Output the [x, y] coordinate of the center of the cell containing the given text.  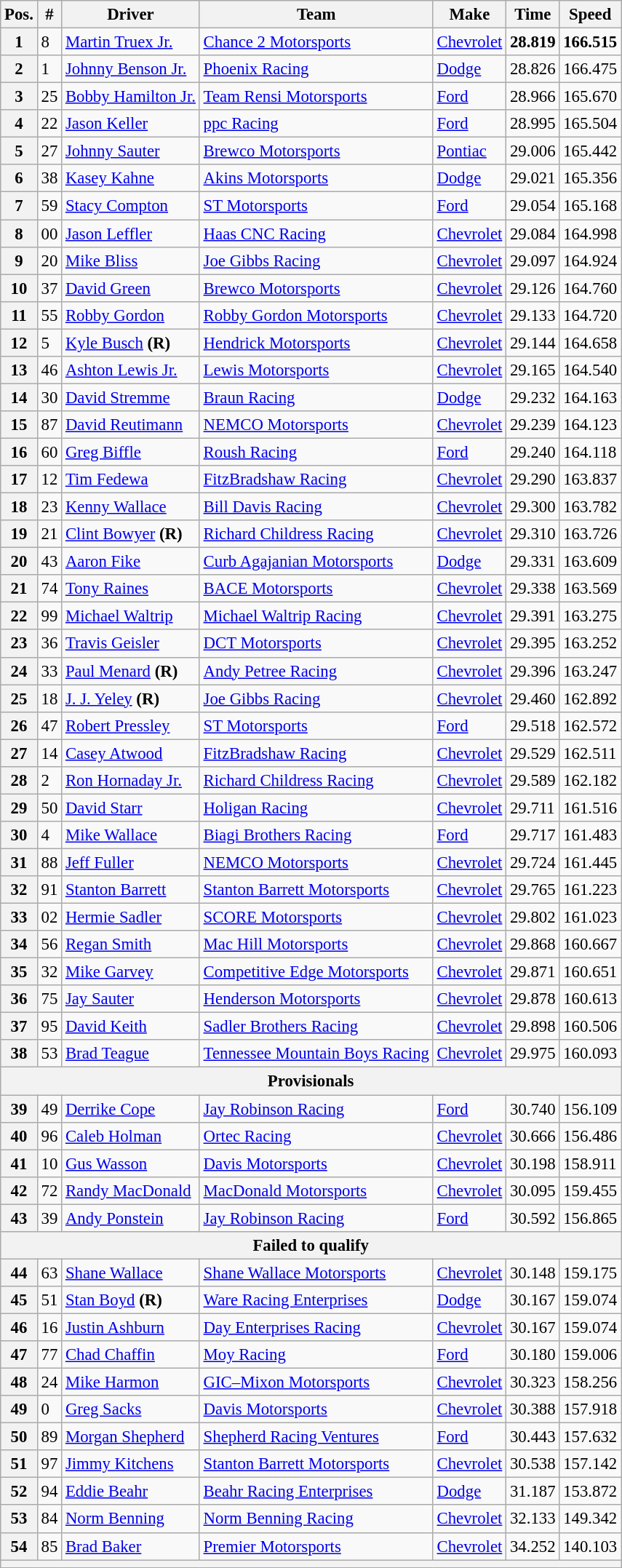
Driver [131, 15]
163.247 [591, 671]
162.182 [591, 781]
54 [19, 1546]
Shane Wallace [131, 1273]
31 [19, 862]
Day Enterprises Racing [316, 1327]
29.518 [533, 725]
30.198 [533, 1163]
29 [19, 808]
29.144 [533, 343]
29.898 [533, 1027]
Failed to qualify [311, 1246]
Jason Keller [131, 124]
Aaron Fike [131, 562]
29.290 [533, 479]
Braun Racing [316, 397]
97 [49, 1464]
161.023 [591, 918]
30.180 [533, 1355]
29.126 [533, 288]
77 [49, 1355]
Shepherd Racing Ventures [316, 1437]
02 [49, 918]
Jeff Fuller [131, 862]
Regan Smith [131, 944]
Casey Atwood [131, 753]
156.486 [591, 1136]
Justin Ashburn [131, 1327]
163.837 [591, 479]
163.275 [591, 616]
164.540 [591, 370]
Jason Leffler [131, 234]
Tony Raines [131, 589]
157.632 [591, 1437]
29.310 [533, 534]
29.165 [533, 370]
Moy Racing [316, 1355]
30.388 [533, 1409]
162.511 [591, 753]
Clint Bowyer (R) [131, 534]
# [49, 15]
159.455 [591, 1190]
28.995 [533, 124]
157.918 [591, 1409]
David Starr [131, 808]
157.142 [591, 1464]
Curb Agajanian Motorsports [316, 562]
Haas CNC Racing [316, 234]
Team Rensi Motorsports [316, 97]
ppc Racing [316, 124]
89 [49, 1437]
Paul Menard (R) [131, 671]
Phoenix Racing [316, 69]
42 [19, 1190]
Robby Gordon Motorsports [316, 315]
166.475 [591, 69]
Ware Racing Enterprises [316, 1300]
29.871 [533, 972]
Andy Petree Racing [316, 671]
Lewis Motorsports [316, 370]
3 [19, 97]
Stan Boyd (R) [131, 1300]
72 [49, 1190]
34.252 [533, 1546]
Shane Wallace Motorsports [316, 1273]
161.223 [591, 890]
163.782 [591, 507]
Caleb Holman [131, 1136]
95 [49, 1027]
Make [469, 15]
158.911 [591, 1163]
David Stremme [131, 397]
Holigan Racing [316, 808]
Greg Sacks [131, 1409]
Bill Davis Racing [316, 507]
41 [19, 1163]
Mike Bliss [131, 260]
29.391 [533, 616]
163.609 [591, 562]
164.760 [591, 288]
6 [19, 178]
Mac Hill Motorsports [316, 944]
164.658 [591, 343]
Provisionals [311, 1081]
29.021 [533, 178]
Premier Motorsports [316, 1546]
163.726 [591, 534]
164.998 [591, 234]
Sadler Brothers Racing [316, 1027]
44 [19, 1273]
99 [49, 616]
David Green [131, 288]
David Reutimann [131, 425]
15 [19, 425]
164.123 [591, 425]
Hermie Sadler [131, 918]
00 [49, 234]
153.872 [591, 1492]
165.356 [591, 178]
Team [316, 15]
158.256 [591, 1382]
29.133 [533, 315]
160.667 [591, 944]
29.396 [533, 671]
Johnny Benson Jr. [131, 69]
166.515 [591, 42]
Randy MacDonald [131, 1190]
Brad Baker [131, 1546]
29.331 [533, 562]
30.666 [533, 1136]
Mike Garvey [131, 972]
13 [19, 370]
Michael Waltrip Racing [316, 616]
Robert Pressley [131, 725]
35 [19, 972]
156.865 [591, 1218]
165.442 [591, 151]
28.826 [533, 69]
29.240 [533, 452]
165.670 [591, 97]
29.084 [533, 234]
30.592 [533, 1218]
149.342 [591, 1519]
156.109 [591, 1109]
161.483 [591, 835]
29.232 [533, 397]
29.460 [533, 699]
Kenny Wallace [131, 507]
BACE Motorsports [316, 589]
52 [19, 1492]
Travis Geisler [131, 644]
159.175 [591, 1273]
164.720 [591, 315]
Norm Benning [131, 1519]
91 [49, 890]
Andy Ponstein [131, 1218]
Jay Sauter [131, 999]
Tim Fedewa [131, 479]
29.006 [533, 151]
30.095 [533, 1190]
30.323 [533, 1382]
Chad Chaffin [131, 1355]
29.529 [533, 753]
MacDonald Motorsports [316, 1190]
165.168 [591, 206]
GIC–Mixon Motorsports [316, 1382]
159.006 [591, 1355]
Time [533, 15]
11 [19, 315]
32.133 [533, 1519]
161.516 [591, 808]
29.868 [533, 944]
7 [19, 206]
85 [49, 1546]
163.569 [591, 589]
Henderson Motorsports [316, 999]
164.163 [591, 397]
29.054 [533, 206]
28.819 [533, 42]
162.892 [591, 699]
30.740 [533, 1109]
Bobby Hamilton Jr. [131, 97]
Hendrick Motorsports [316, 343]
55 [49, 315]
J. J. Yeley (R) [131, 699]
0 [49, 1409]
63 [49, 1273]
164.118 [591, 452]
Ashton Lewis Jr. [131, 370]
David Keith [131, 1027]
Johnny Sauter [131, 151]
Gus Wasson [131, 1163]
Competitive Edge Motorsports [316, 972]
28 [19, 781]
75 [49, 999]
Pontiac [469, 151]
45 [19, 1300]
30.148 [533, 1273]
Speed [591, 15]
60 [49, 452]
Kasey Kahne [131, 178]
29.338 [533, 589]
29.765 [533, 890]
163.252 [591, 644]
40 [19, 1136]
DCT Motorsports [316, 644]
Martin Truex Jr. [131, 42]
161.445 [591, 862]
19 [19, 534]
29.802 [533, 918]
29.239 [533, 425]
17 [19, 479]
Biagi Brothers Racing [316, 835]
26 [19, 725]
Ron Hornaday Jr. [131, 781]
30.443 [533, 1437]
160.613 [591, 999]
29.878 [533, 999]
Pos. [19, 15]
29.711 [533, 808]
Eddie Beahr [131, 1492]
Tennessee Mountain Boys Racing [316, 1054]
Stacy Compton [131, 206]
29.717 [533, 835]
29.975 [533, 1054]
88 [49, 862]
160.651 [591, 972]
34 [19, 944]
Ortec Racing [316, 1136]
Norm Benning Racing [316, 1519]
29.395 [533, 644]
29.589 [533, 781]
28.966 [533, 97]
74 [49, 589]
165.504 [591, 124]
160.506 [591, 1027]
9 [19, 260]
Derrike Cope [131, 1109]
87 [49, 425]
56 [49, 944]
Robby Gordon [131, 315]
160.093 [591, 1054]
162.572 [591, 725]
Greg Biffle [131, 452]
48 [19, 1382]
96 [49, 1136]
Beahr Racing Enterprises [316, 1492]
31.187 [533, 1492]
Michael Waltrip [131, 616]
Mike Harmon [131, 1382]
Stanton Barrett [131, 890]
29.724 [533, 862]
140.103 [591, 1546]
29.097 [533, 260]
Roush Racing [316, 452]
164.924 [591, 260]
94 [49, 1492]
Kyle Busch (R) [131, 343]
29.300 [533, 507]
84 [49, 1519]
Mike Wallace [131, 835]
Brad Teague [131, 1054]
Chance 2 Motorsports [316, 42]
Jimmy Kitchens [131, 1464]
Akins Motorsports [316, 178]
59 [49, 206]
30.538 [533, 1464]
SCORE Motorsports [316, 918]
Morgan Shepherd [131, 1437]
